Scan for the cell matching the given text and deliver its [x, y] coordinate at center. 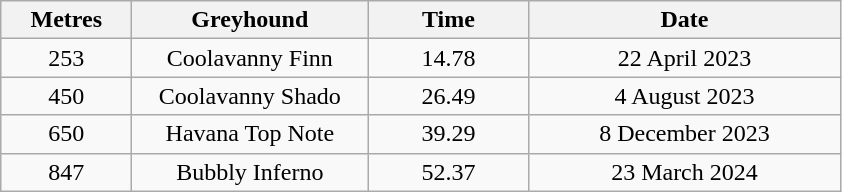
23 March 2024 [684, 172]
650 [66, 134]
Time [448, 20]
253 [66, 58]
39.29 [448, 134]
Metres [66, 20]
14.78 [448, 58]
Coolavanny Finn [250, 58]
22 April 2023 [684, 58]
8 December 2023 [684, 134]
Greyhound [250, 20]
26.49 [448, 96]
Coolavanny Shado [250, 96]
Date [684, 20]
4 August 2023 [684, 96]
Havana Top Note [250, 134]
450 [66, 96]
52.37 [448, 172]
847 [66, 172]
Bubbly Inferno [250, 172]
